Search for the cell housing the specified text and yield its (x, y) center coordinate. 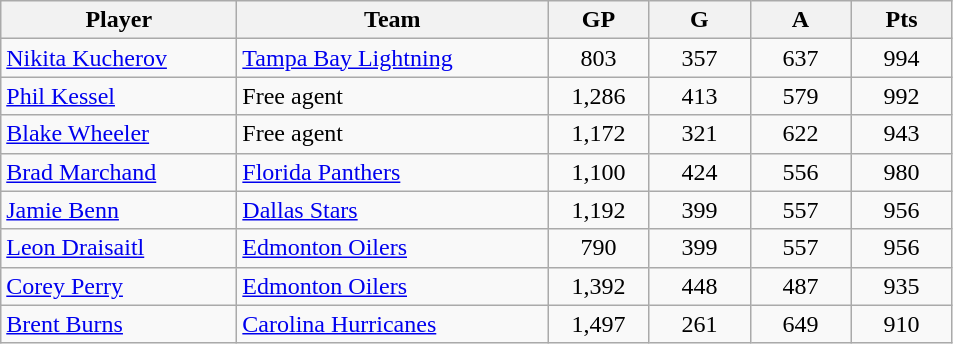
413 (700, 96)
A (800, 20)
357 (700, 58)
992 (902, 96)
803 (598, 58)
487 (800, 286)
1,392 (598, 286)
910 (902, 324)
Nikita Kucherov (119, 58)
Phil Kessel (119, 96)
Team (392, 20)
579 (800, 96)
321 (700, 134)
994 (902, 58)
Leon Draisaitl (119, 248)
Blake Wheeler (119, 134)
943 (902, 134)
Corey Perry (119, 286)
261 (700, 324)
637 (800, 58)
424 (700, 172)
Pts (902, 20)
G (700, 20)
Florida Panthers (392, 172)
448 (700, 286)
1,172 (598, 134)
GP (598, 20)
Dallas Stars (392, 210)
790 (598, 248)
556 (800, 172)
649 (800, 324)
Brad Marchand (119, 172)
1,497 (598, 324)
Tampa Bay Lightning (392, 58)
1,286 (598, 96)
Jamie Benn (119, 210)
1,100 (598, 172)
Player (119, 20)
Brent Burns (119, 324)
622 (800, 134)
935 (902, 286)
1,192 (598, 210)
Carolina Hurricanes (392, 324)
980 (902, 172)
